Output the [X, Y] coordinate of the center of the cell containing the given text.  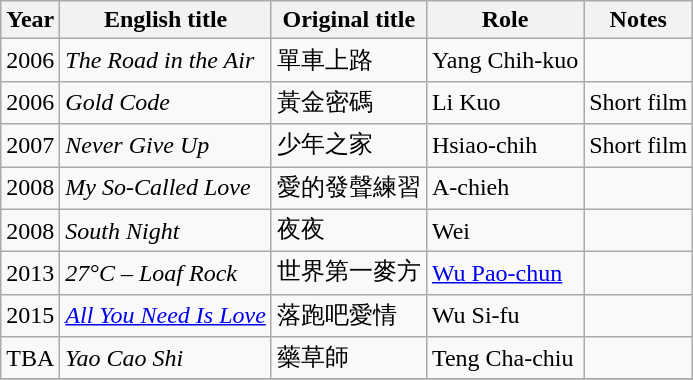
TBA [30, 358]
Gold Code [166, 102]
All You Need Is Love [166, 316]
Original title [348, 20]
Teng Cha-chiu [504, 358]
Yang Chih-kuo [504, 60]
Hsiao-chih [504, 146]
黃金密碼 [348, 102]
2015 [30, 316]
Year [30, 20]
Wu Pao-chun [504, 274]
Yao Cao Shi [166, 358]
2007 [30, 146]
落跑吧愛情 [348, 316]
English title [166, 20]
2013 [30, 274]
Wei [504, 230]
Role [504, 20]
單車上路 [348, 60]
夜夜 [348, 230]
A-chieh [504, 188]
少年之家 [348, 146]
藥草師 [348, 358]
Notes [638, 20]
My So-Called Love [166, 188]
South Night [166, 230]
The Road in the Air [166, 60]
世界第一麥方 [348, 274]
Li Kuo [504, 102]
Wu Si-fu [504, 316]
27°C – Loaf Rock [166, 274]
愛的發聲練習 [348, 188]
Never Give Up [166, 146]
